Output the (x, y) coordinate of the center of the cell containing the given text.  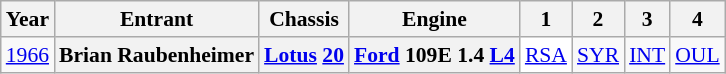
1966 (28, 55)
3 (647, 19)
1 (546, 19)
Year (28, 19)
Entrant (156, 19)
Chassis (304, 19)
2 (598, 19)
SYR (598, 55)
Brian Raubenheimer (156, 55)
OUL (697, 55)
INT (647, 55)
Engine (434, 19)
Ford 109E 1.4 L4 (434, 55)
RSA (546, 55)
4 (697, 19)
Lotus 20 (304, 55)
